Return [X, Y] of the center of cell containing provided text 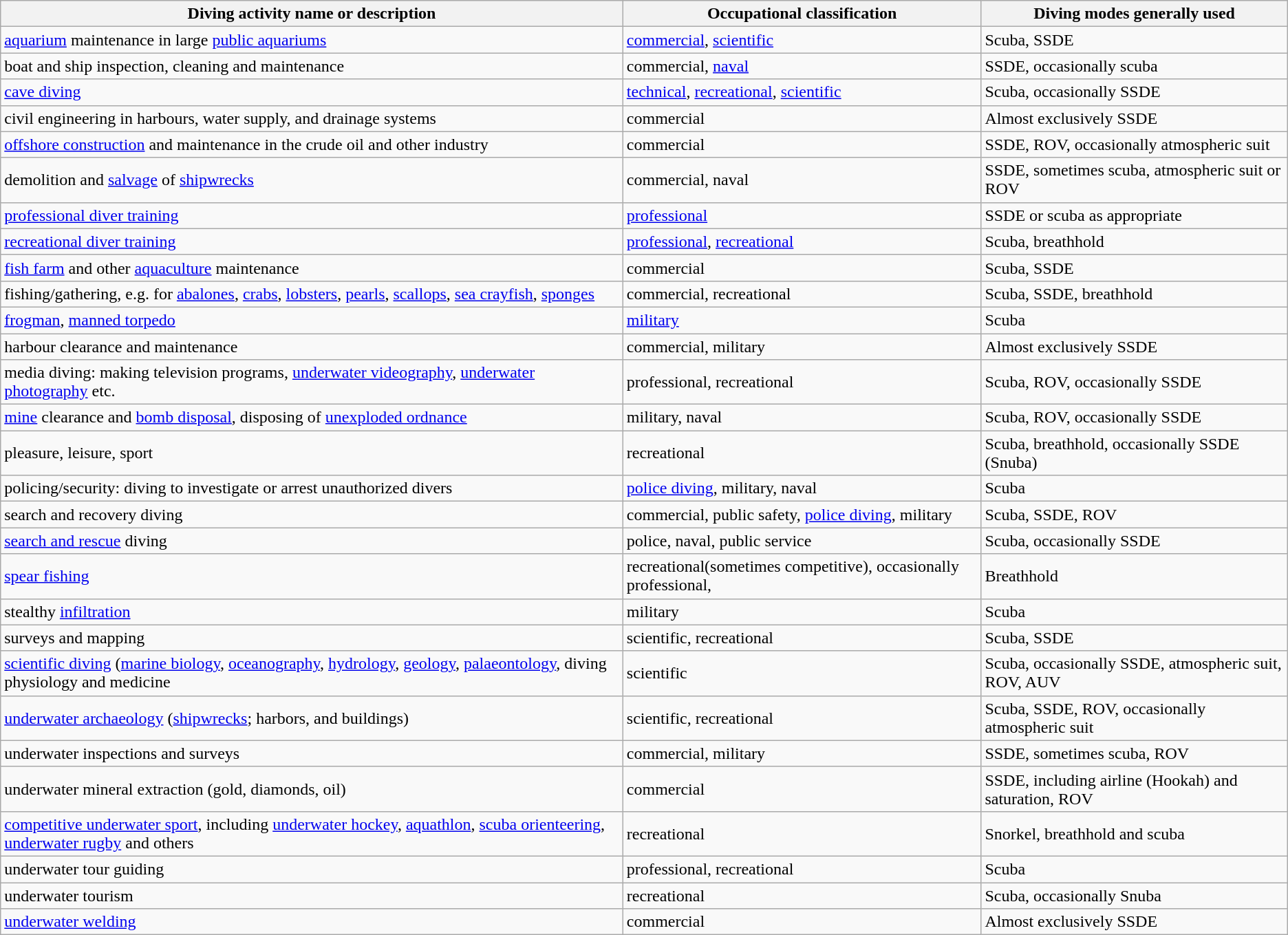
underwater tour guiding [312, 869]
offshore construction and maintenance in the crude oil and other industry [312, 144]
mine clearance and bomb disposal, disposing of unexploded ordnance [312, 418]
Scuba, SSDE, breathhold [1134, 294]
media diving: making television programs, underwater videography, underwater photography etc. [312, 383]
demolition and salvage of shipwrecks [312, 180]
underwater mineral extraction (gold, diamonds, oil) [312, 788]
fishing/gathering, e.g. for abalones, crabs, lobsters, pearls, scallops, sea crayfish, sponges [312, 294]
aquarium maintenance in large public aquariums [312, 40]
harbour clearance and maintenance [312, 346]
policing/security: diving to investigate or arrest unauthorized divers [312, 488]
Scuba, occasionally Snuba [1134, 895]
Diving modes generally used [1134, 14]
underwater welding [312, 922]
SSDE, sometimes scuba, atmospheric suit or ROV [1134, 180]
scientific diving (marine biology, oceanography, hydrology, geology, palaeontology, diving physiology and medicine [312, 673]
frogman, manned torpedo [312, 320]
Scuba, breathhold, occasionally SSDE (Snuba) [1134, 453]
Occupational classification [802, 14]
underwater archaeology (shipwrecks; harbors, and buildings) [312, 718]
boat and ship inspection, cleaning and maintenance [312, 66]
underwater tourism [312, 895]
Diving activity name or description [312, 14]
commercial, public safety, police diving, military [802, 515]
professional [802, 215]
search and rescue diving [312, 541]
Scuba, occasionally SSDE, atmospheric suit, ROV, AUV [1134, 673]
Scuba, breathhold [1134, 241]
SSDE, ROV, occasionally atmospheric suit [1134, 144]
SSDE, including airline (Hookah) and saturation, ROV [1134, 788]
commercial, recreational [802, 294]
SSDE, sometimes scuba, ROV [1134, 753]
Scuba, SSDE, ROV, occasionally atmospheric suit [1134, 718]
underwater inspections and surveys [312, 753]
technical, recreational, scientific [802, 92]
police diving, military, naval [802, 488]
Snorkel, breathhold and scuba [1134, 834]
SSDE or scuba as appropriate [1134, 215]
Breathhold [1134, 577]
search and recovery diving [312, 515]
SSDE, occasionally scuba [1134, 66]
fish farm and other aquaculture maintenance [312, 268]
police, naval, public service [802, 541]
military, naval [802, 418]
cave diving [312, 92]
spear fishing [312, 577]
scientific [802, 673]
civil engineering in harbours, water supply, and drainage systems [312, 118]
surveys and mapping [312, 638]
pleasure, leisure, sport [312, 453]
stealthy infiltration [312, 612]
recreational diver training [312, 241]
recreational(sometimes competitive), occasionally professional, [802, 577]
competitive underwater sport, including underwater hockey, aquathlon, scuba orienteering, underwater rugby and others [312, 834]
professional diver training [312, 215]
Scuba, SSDE, ROV [1134, 515]
commercial, scientific [802, 40]
